From the cell containing the given text, extract its center point as [x, y] coordinate. 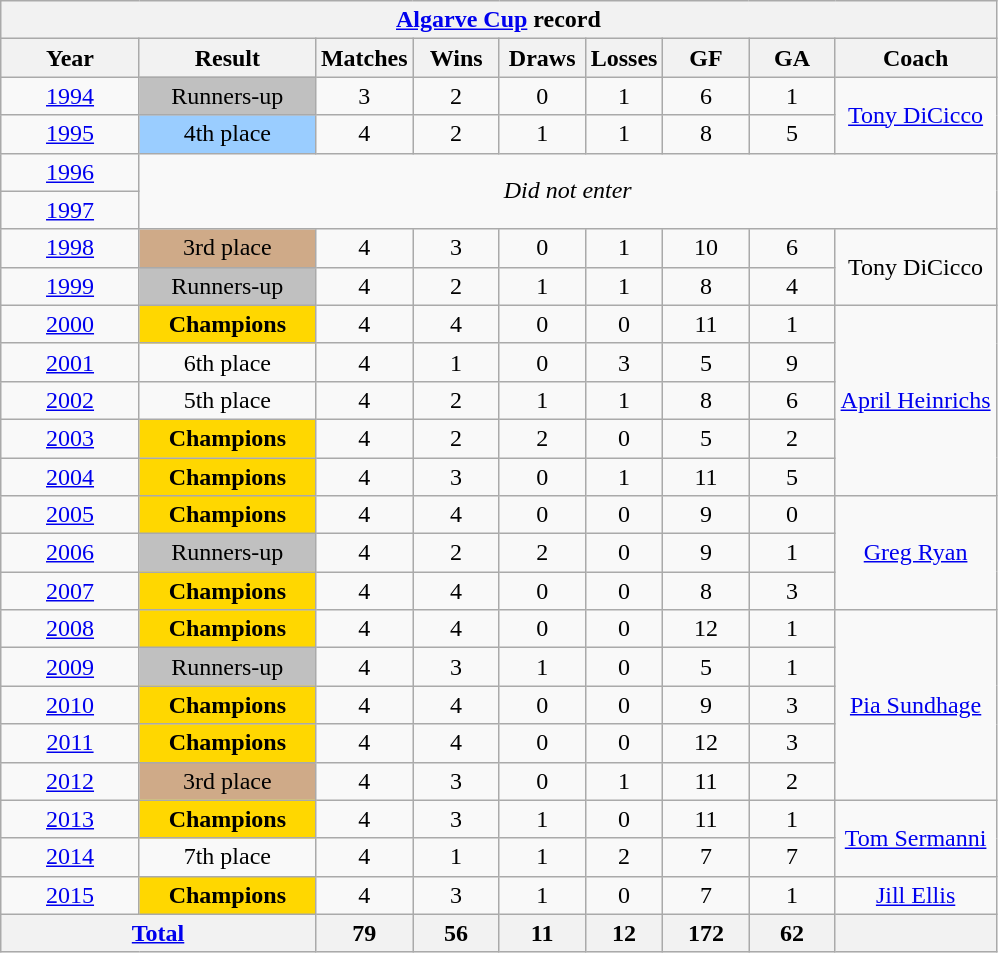
2008 [70, 629]
Greg Ryan [916, 553]
7th place [227, 857]
Tom Sermanni [916, 838]
2011 [70, 743]
2010 [70, 705]
79 [364, 933]
1994 [70, 96]
2009 [70, 667]
GF [706, 58]
Year [70, 58]
62 [792, 933]
5th place [227, 400]
10 [706, 248]
2005 [70, 515]
1997 [70, 210]
Draws [542, 58]
1998 [70, 248]
172 [706, 933]
2003 [70, 438]
6th place [227, 362]
56 [456, 933]
April Heinrichs [916, 400]
Wins [456, 58]
2000 [70, 324]
2006 [70, 553]
Algarve Cup record [498, 20]
2015 [70, 895]
Coach [916, 58]
Result [227, 58]
2004 [70, 477]
Matches [364, 58]
2014 [70, 857]
1996 [70, 172]
2013 [70, 819]
2007 [70, 591]
2001 [70, 362]
Pia Sundhage [916, 705]
Losses [624, 58]
1999 [70, 286]
GA [792, 58]
2002 [70, 400]
Did not enter [568, 191]
1995 [70, 134]
2012 [70, 781]
4th place [227, 134]
Total [158, 933]
Jill Ellis [916, 895]
